Extract the [X, Y] coordinate from the center of the cell holding the provided text.  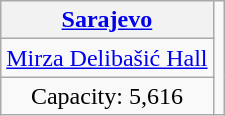
Mirza Delibašić Hall [107, 58]
Capacity: 5,616 [107, 96]
Sarajevo [107, 20]
